For the text-containing cell, return its midpoint in (X, Y) coordinate format. 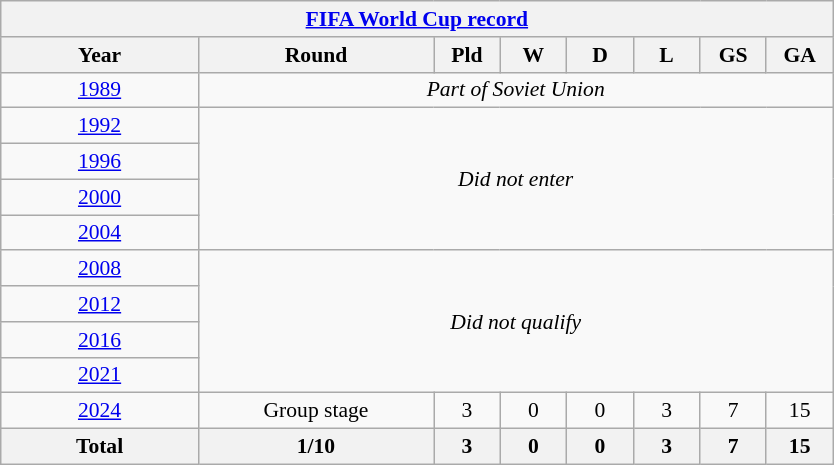
L (666, 55)
2024 (100, 411)
Total (100, 447)
2000 (100, 197)
1989 (100, 90)
1996 (100, 162)
GA (800, 55)
2004 (100, 233)
2012 (100, 304)
1992 (100, 126)
Round (316, 55)
Part of Soviet Union (516, 90)
D (600, 55)
2021 (100, 375)
W (534, 55)
Group stage (316, 411)
Pld (468, 55)
2008 (100, 269)
FIFA World Cup record (417, 19)
1/10 (316, 447)
Year (100, 55)
Did not qualify (516, 322)
2016 (100, 340)
Did not enter (516, 179)
GS (734, 55)
